Scan for the cell matching the given text and deliver its [x, y] coordinate at center. 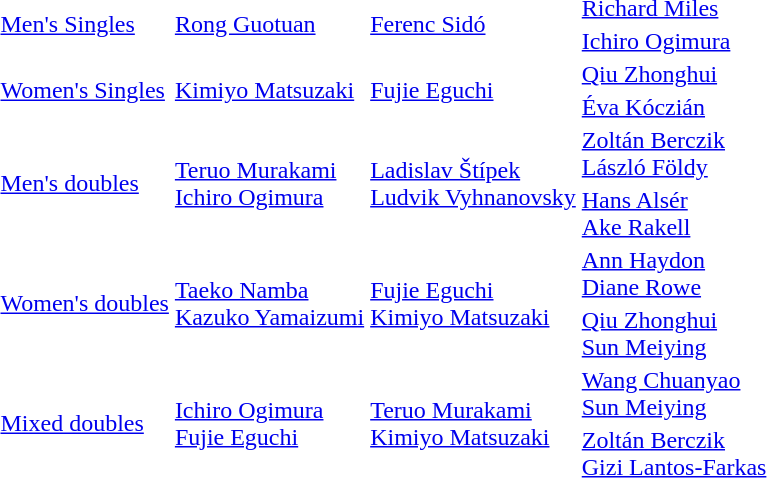
Fujie Eguchi Kimiyo Matsuzaki [474, 304]
Taeko Namba Kazuko Yamaizumi [269, 304]
Kimiyo Matsuzaki [269, 90]
Ladislav Štípek Ludvik Vyhnanovsky [474, 184]
Teruo Murakami Ichiro Ogimura [269, 184]
Fujie Eguchi [474, 90]
